Locate the cell with the specified text and output its (x, y) center coordinate. 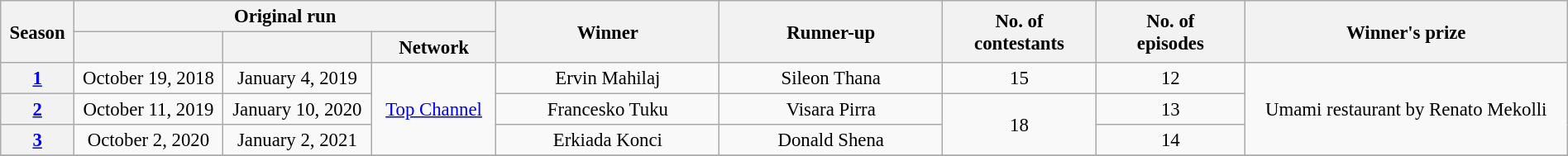
1 (38, 78)
Umami restaurant by Renato Mekolli (1406, 109)
Winner (608, 31)
Ervin Mahilaj (608, 78)
Runner-up (831, 31)
Visara Pirra (831, 110)
12 (1170, 78)
January 4, 2019 (297, 78)
Sileon Thana (831, 78)
No. ofcontestants (1020, 31)
January 2, 2021 (297, 140)
15 (1020, 78)
Francesko Tuku (608, 110)
October 11, 2019 (148, 110)
3 (38, 140)
Network (433, 48)
Winner's prize (1406, 31)
Donald Shena (831, 140)
Season (38, 31)
18 (1020, 125)
Original run (284, 17)
January 10, 2020 (297, 110)
14 (1170, 140)
13 (1170, 110)
2 (38, 110)
No. ofepisodes (1170, 31)
Erkiada Konci (608, 140)
Top Channel (433, 109)
October 19, 2018 (148, 78)
October 2, 2020 (148, 140)
